Locate the cell with the specified text and output its (X, Y) center coordinate. 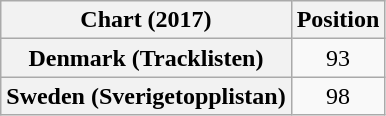
Chart (2017) (146, 20)
93 (338, 58)
98 (338, 96)
Denmark (Tracklisten) (146, 58)
Sweden (Sverigetopplistan) (146, 96)
Position (338, 20)
